Output the [x, y] coordinate of the center of the cell containing the given text.  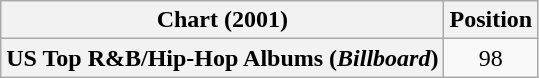
US Top R&B/Hip-Hop Albums (Billboard) [222, 58]
Chart (2001) [222, 20]
98 [491, 58]
Position [491, 20]
